Output the [x, y] coordinate of the center of the cell containing the given text.  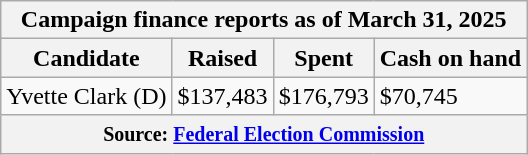
$176,793 [324, 96]
Candidate [86, 58]
Yvette Clark (D) [86, 96]
Raised [222, 58]
$70,745 [450, 96]
Cash on hand [450, 58]
Campaign finance reports as of March 31, 2025 [264, 20]
$137,483 [222, 96]
Spent [324, 58]
Source: Federal Election Commission [264, 134]
